Provide the (x, y) coordinate of the cell's center where the given text is located.  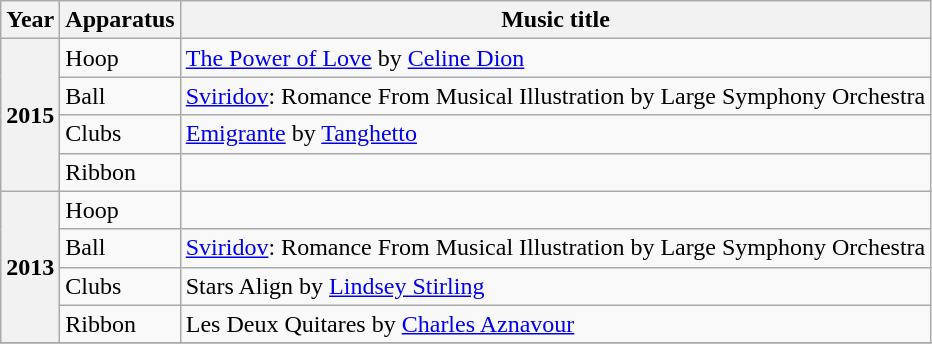
Stars Align by Lindsey Stirling (556, 286)
Emigrante by Tanghetto (556, 134)
The Power of Love by Celine Dion (556, 58)
2013 (30, 267)
Year (30, 20)
Les Deux Quitares by Charles Aznavour (556, 324)
2015 (30, 115)
Apparatus (120, 20)
Music title (556, 20)
